Provide the (X, Y) coordinate of the cell's center where the given text is located.  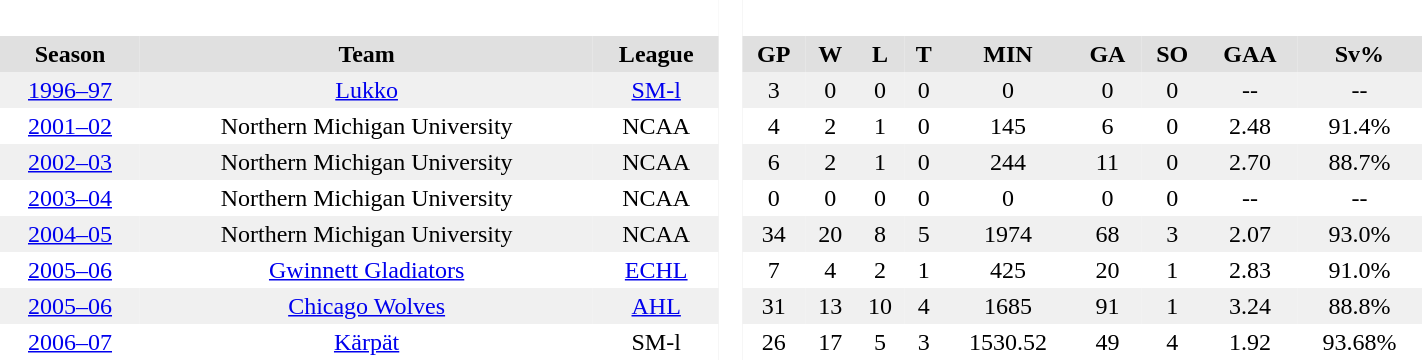
88.8% (1360, 306)
2.83 (1250, 270)
2.70 (1250, 162)
Gwinnett Gladiators (366, 270)
Lukko (366, 90)
3.24 (1250, 306)
2004–05 (70, 234)
13 (831, 306)
GAA (1250, 54)
8 (880, 234)
MIN (1008, 54)
Kärpät (366, 342)
10 (880, 306)
T (924, 54)
1685 (1008, 306)
425 (1008, 270)
1996–97 (70, 90)
7 (774, 270)
26 (774, 342)
Season (70, 54)
2.07 (1250, 234)
1530.52 (1008, 342)
Chicago Wolves (366, 306)
Team (366, 54)
League (656, 54)
91.4% (1360, 126)
93.68% (1360, 342)
W (831, 54)
2002–03 (70, 162)
145 (1008, 126)
GP (774, 54)
91.0% (1360, 270)
1.92 (1250, 342)
2.48 (1250, 126)
2006–07 (70, 342)
SO (1172, 54)
L (880, 54)
49 (1108, 342)
AHL (656, 306)
17 (831, 342)
68 (1108, 234)
244 (1008, 162)
2001–02 (70, 126)
91 (1108, 306)
93.0% (1360, 234)
11 (1108, 162)
Sv% (1360, 54)
ECHL (656, 270)
88.7% (1360, 162)
31 (774, 306)
2003–04 (70, 198)
1974 (1008, 234)
34 (774, 234)
GA (1108, 54)
